For the text-containing cell, return its midpoint in (x, y) coordinate format. 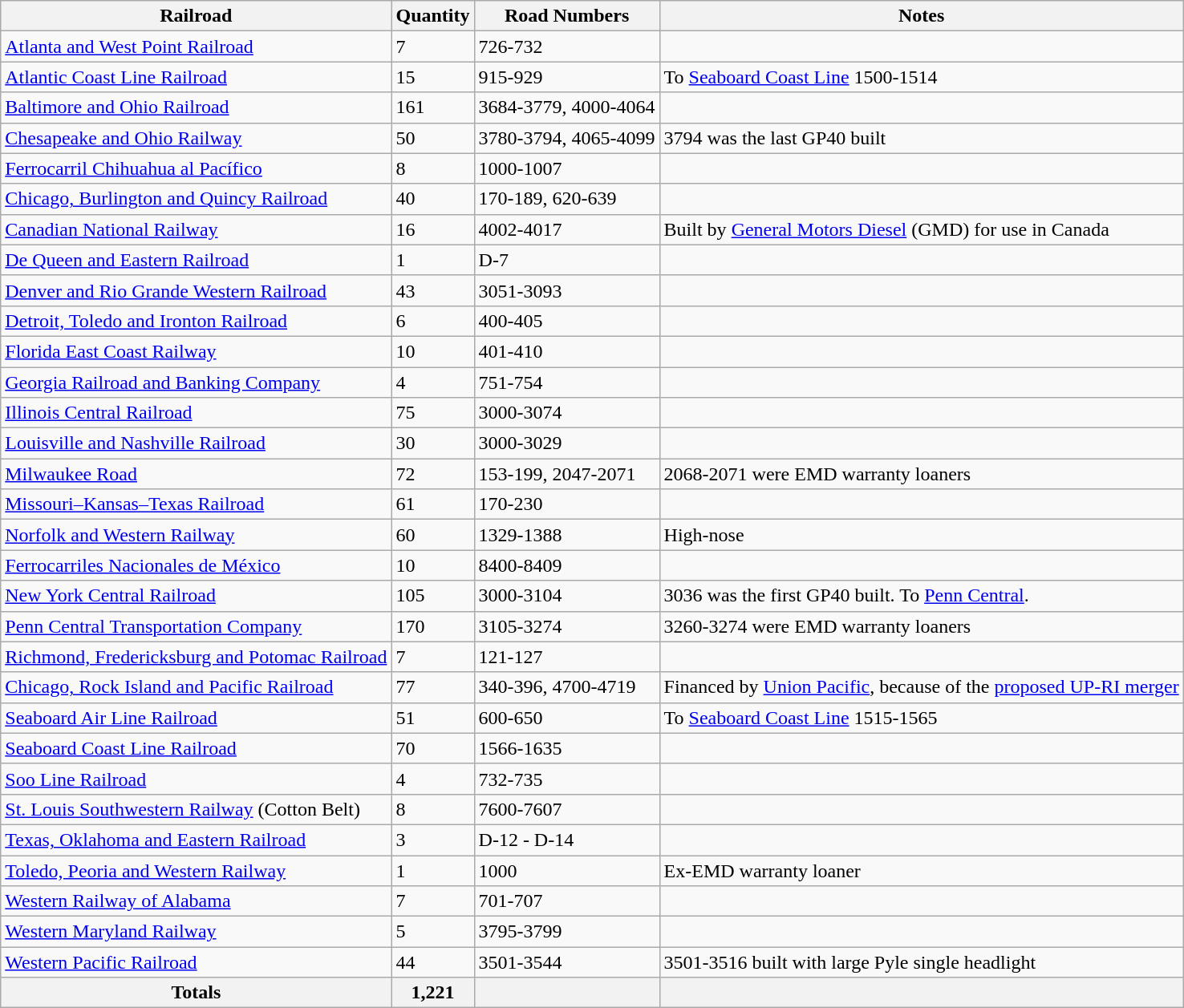
Louisville and Nashville Railroad (196, 443)
Texas, Oklahoma and Eastern Railroad (196, 840)
D-7 (566, 260)
732-735 (566, 779)
St. Louis Southwestern Railway (Cotton Belt) (196, 809)
77 (433, 687)
Road Numbers (566, 16)
3780-3794, 4065-4099 (566, 138)
Denver and Rio Grande Western Railroad (196, 290)
D-12 - D-14 (566, 840)
2068-2071 were EMD warranty loaners (921, 474)
3000-3074 (566, 413)
3036 was the first GP40 built. To Penn Central. (921, 596)
3501-3544 (566, 962)
5 (433, 932)
Chicago, Rock Island and Pacific Railroad (196, 687)
401-410 (566, 351)
Atlanta and West Point Railroad (196, 47)
Georgia Railroad and Banking Company (196, 383)
Missouri–Kansas–Texas Railroad (196, 504)
Quantity (433, 16)
De Queen and Eastern Railroad (196, 260)
6 (433, 321)
Florida East Coast Railway (196, 351)
751-754 (566, 383)
1000 (566, 870)
60 (433, 535)
Seaboard Coast Line Railroad (196, 748)
3501-3516 built with large Pyle single headlight (921, 962)
15 (433, 77)
1329-1388 (566, 535)
To Seaboard Coast Line 1500-1514 (921, 77)
701-707 (566, 901)
40 (433, 199)
To Seaboard Coast Line 1515-1565 (921, 718)
170 (433, 626)
1,221 (433, 993)
3105-3274 (566, 626)
3684-3779, 4000-4064 (566, 107)
170-230 (566, 504)
Ferrocarriles Nacionales de México (196, 565)
Ferrocarril Chihuahua al Pacífico (196, 168)
4002-4017 (566, 229)
3260-3274 were EMD warranty loaners (921, 626)
3000-3104 (566, 596)
3794 was the last GP40 built (921, 138)
50 (433, 138)
Ex-EMD warranty loaner (921, 870)
3 (433, 840)
Totals (196, 993)
Seaboard Air Line Railroad (196, 718)
3795-3799 (566, 932)
Soo Line Railroad (196, 779)
High-nose (921, 535)
726-732 (566, 47)
70 (433, 748)
61 (433, 504)
3051-3093 (566, 290)
153-199, 2047-2071 (566, 474)
New York Central Railroad (196, 596)
Western Maryland Railway (196, 932)
Financed by Union Pacific, because of the proposed UP-RI merger (921, 687)
Chicago, Burlington and Quincy Railroad (196, 199)
600-650 (566, 718)
161 (433, 107)
105 (433, 596)
Canadian National Railway (196, 229)
Penn Central Transportation Company (196, 626)
Milwaukee Road (196, 474)
Illinois Central Railroad (196, 413)
Norfolk and Western Railway (196, 535)
Built by General Motors Diesel (GMD) for use in Canada (921, 229)
1000-1007 (566, 168)
Railroad (196, 16)
Western Pacific Railroad (196, 962)
340-396, 4700-4719 (566, 687)
Notes (921, 16)
8400-8409 (566, 565)
915-929 (566, 77)
1566-1635 (566, 748)
Detroit, Toledo and Ironton Railroad (196, 321)
30 (433, 443)
Atlantic Coast Line Railroad (196, 77)
400-405 (566, 321)
44 (433, 962)
121-127 (566, 657)
Western Railway of Alabama (196, 901)
Richmond, Fredericksburg and Potomac Railroad (196, 657)
Chesapeake and Ohio Railway (196, 138)
Baltimore and Ohio Railroad (196, 107)
16 (433, 229)
170-189, 620-639 (566, 199)
75 (433, 413)
72 (433, 474)
51 (433, 718)
3000-3029 (566, 443)
Toledo, Peoria and Western Railway (196, 870)
43 (433, 290)
7600-7607 (566, 809)
